Return (x, y) of the center of cell containing provided text 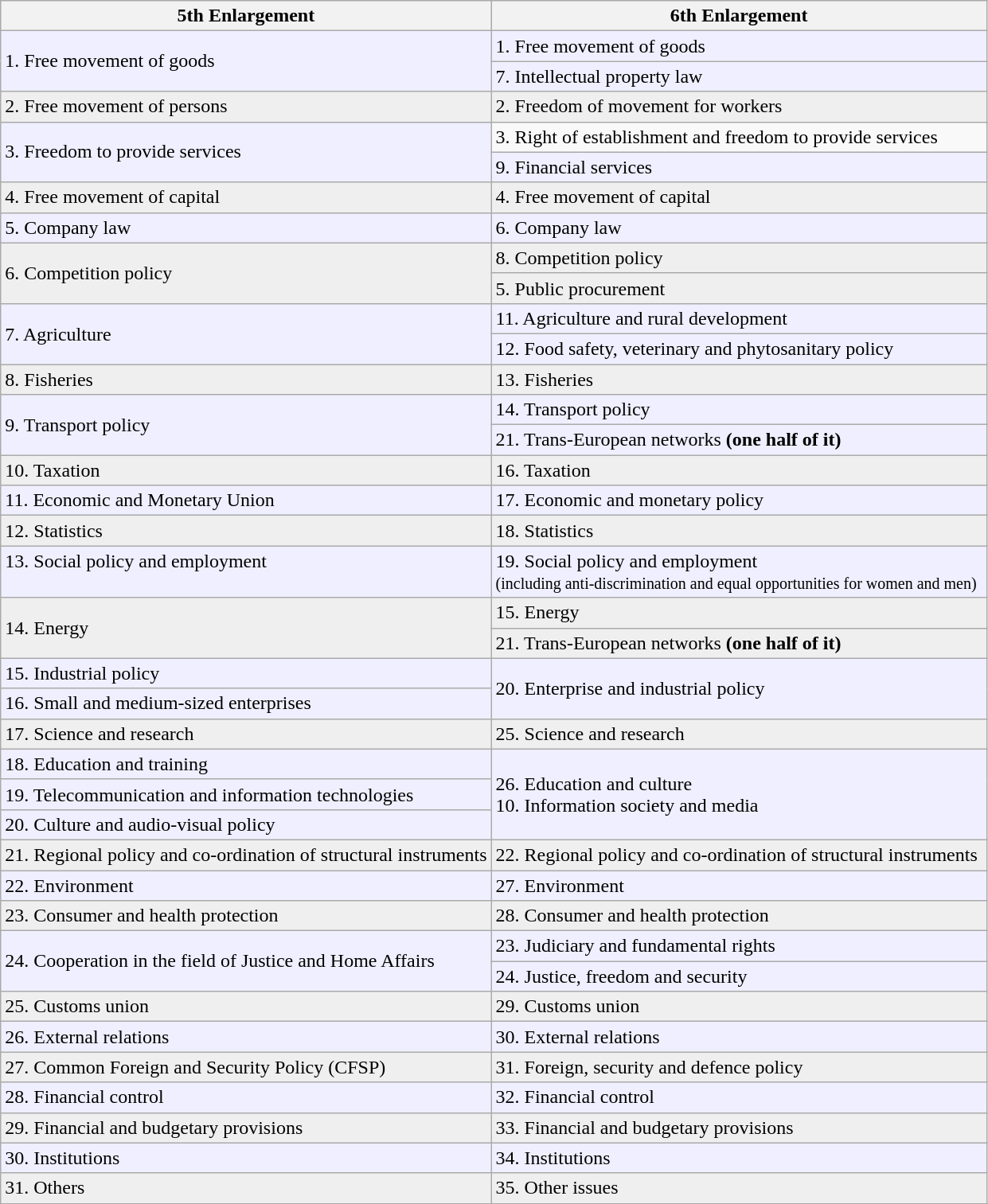
15. Industrial policy (246, 673)
7. Intellectual property law (739, 76)
16. Taxation (739, 470)
27. Common Foreign and Security Policy (CFSP) (246, 1067)
8. Fisheries (246, 380)
19. Telecommunication and information technologies (246, 794)
16. Small and medium-sized enterprises (246, 703)
29. Financial and budgetary provisions (246, 1128)
28. Financial control (246, 1097)
15. Energy (739, 613)
14. Energy (246, 628)
5th Enlargement (246, 16)
2. Freedom of movement for workers (739, 107)
13. Fisheries (739, 380)
9. Transport policy (246, 425)
28. Consumer and health protection (739, 916)
7. Agriculture (246, 333)
32. Financial control (739, 1097)
23. Consumer and health protection (246, 916)
13. Social policy and employment (246, 571)
33. Financial and budgetary provisions (739, 1128)
18. Education and training (246, 764)
6. Company law (739, 228)
12. Statistics (246, 531)
5. Company law (246, 228)
9. Financial services (739, 167)
18. Statistics (739, 531)
30. External relations (739, 1037)
5. Public procurement (739, 288)
26. External relations (246, 1037)
10. Taxation (246, 470)
26. Education and culture10. Information society and media (739, 794)
35. Other issues (739, 1188)
21. Regional policy and co-ordination of structural instruments (246, 855)
11. Agriculture and rural development (739, 318)
22. Environment (246, 886)
25. Science and research (739, 734)
3. Freedom to provide services (246, 152)
19. Social policy and employment(including anti-discrimination and equal opportunities for women and men) (739, 571)
30. Institutions (246, 1158)
27. Environment (739, 886)
6. Competition policy (246, 273)
2. Free movement of persons (246, 107)
22. Regional policy and co-ordination of structural instruments (739, 855)
24. Cooperation in the field of Justice and Home Affairs (246, 961)
20. Culture and audio-visual policy (246, 824)
25. Customs union (246, 1007)
20. Enterprise and industrial policy (739, 688)
29. Customs union (739, 1007)
12. Food safety, veterinary and phytosanitary policy (739, 349)
6th Enlargement (739, 16)
24. Justice, freedom and security (739, 976)
3. Right of establishment and freedom to provide services (739, 137)
31. Others (246, 1188)
31. Foreign, security and defence policy (739, 1067)
11. Economic and Monetary Union (246, 501)
23. Judiciary and fundamental rights (739, 946)
17. Science and research (246, 734)
14. Transport policy (739, 410)
8. Competition policy (739, 258)
34. Institutions (739, 1158)
17. Economic and monetary policy (739, 501)
